Extract the (X, Y) coordinate from the center of the cell holding the provided text.  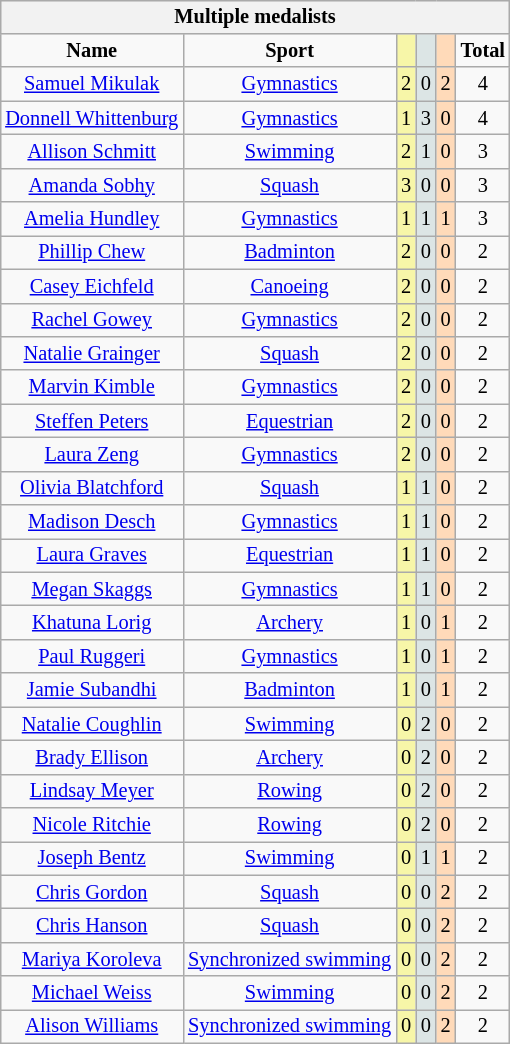
Laura Graves (92, 556)
Natalie Coughlin (92, 724)
Chris Hanson (92, 926)
Canoeing (290, 286)
Laura Zeng (92, 455)
Marvin Kimble (92, 387)
Lindsay Meyer (92, 791)
Brady Ellison (92, 758)
Jamie Subandhi (92, 690)
Olivia Blatchford (92, 488)
Sport (290, 51)
Rachel Gowey (92, 320)
Chris Gordon (92, 892)
Amanda Sobhy (92, 185)
Michael Weiss (92, 993)
Madison Desch (92, 522)
Alison Williams (92, 1027)
Megan Skaggs (92, 589)
Samuel Mikulak (92, 84)
Steffen Peters (92, 421)
Allison Schmitt (92, 152)
Name (92, 51)
Multiple medalists (255, 17)
Khatuna Lorig (92, 623)
Amelia Hundley (92, 219)
Casey Eichfeld (92, 286)
Nicole Ritchie (92, 825)
Donnell Whittenburg (92, 118)
Natalie Grainger (92, 354)
Joseph Bentz (92, 859)
Total (483, 51)
Phillip Chew (92, 253)
Mariya Koroleva (92, 960)
Paul Ruggeri (92, 657)
